Find where the given text appears and provide that cell's center as [x, y] coordinate. 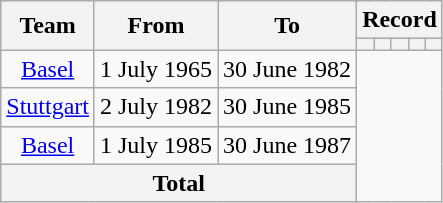
Team [48, 26]
30 June 1987 [288, 145]
2 July 1982 [156, 107]
To [288, 26]
30 June 1982 [288, 69]
1 July 1985 [156, 145]
From [156, 26]
Total [179, 183]
Stuttgart [48, 107]
30 June 1985 [288, 107]
1 July 1965 [156, 69]
Record [400, 20]
